Output the [X, Y] coordinate of the center of the cell containing the given text.  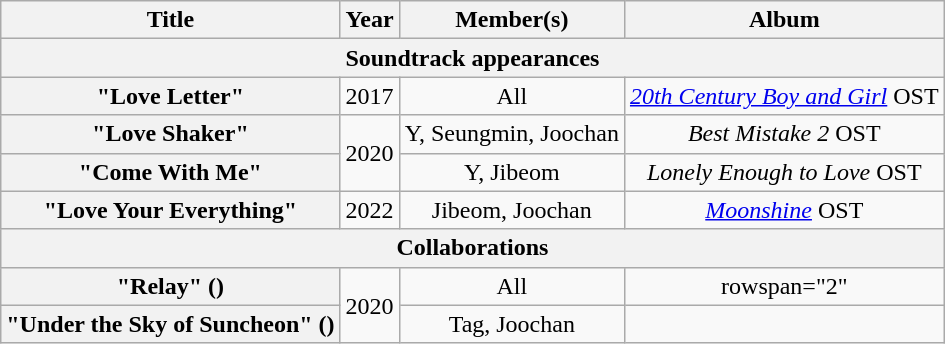
"Love Your Everything" [170, 210]
Soundtrack appearances [472, 58]
2022 [370, 210]
Y, Seungmin, Joochan [512, 134]
Collaborations [472, 248]
Title [170, 20]
Member(s) [512, 20]
Y, Jibeom [512, 172]
Tag, Joochan [512, 324]
Year [370, 20]
"Love Letter" [170, 96]
"Under the Sky of Suncheon" () [170, 324]
Best Mistake 2 OST [784, 134]
2017 [370, 96]
"Come With Me" [170, 172]
Moonshine OST [784, 210]
"Love Shaker" [170, 134]
20th Century Boy and Girl OST [784, 96]
Album [784, 20]
"Relay" () [170, 286]
Lonely Enough to Love OST [784, 172]
Jibeom, Joochan [512, 210]
rowspan="2" [784, 286]
